Scan for the cell matching the given text and deliver its [X, Y] coordinate at center. 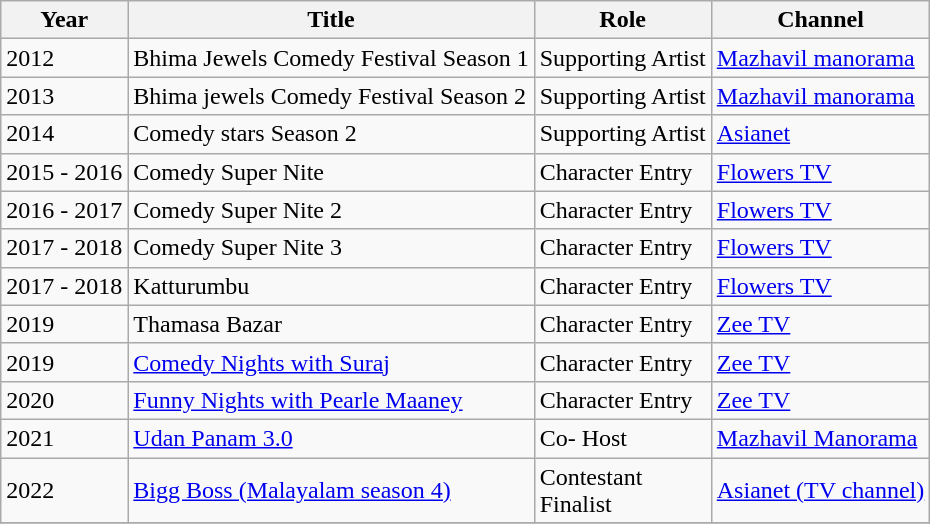
Comedy stars Season 2 [331, 134]
Katturumbu [331, 286]
Channel [820, 20]
Funny Nights with Pearle Maaney [331, 400]
Bhima Jewels Comedy Festival Season 1 [331, 58]
Udan Panam 3.0 [331, 438]
Title [331, 20]
Role [622, 20]
Comedy Super Nite [331, 172]
Thamasa Bazar [331, 324]
Bigg Boss (Malayalam season 4) [331, 490]
Mazhavil Manorama [820, 438]
2013 [64, 96]
2022 [64, 490]
2012 [64, 58]
Year [64, 20]
2021 [64, 438]
Comedy Super Nite 3 [331, 248]
Co- Host [622, 438]
Asianet (TV channel) [820, 490]
2015 - 2016 [64, 172]
Comedy Nights with Suraj [331, 362]
Bhima jewels Comedy Festival Season 2 [331, 96]
Asianet [820, 134]
Comedy Super Nite 2 [331, 210]
2014 [64, 134]
ContestantFinalist [622, 490]
2016 - 2017 [64, 210]
2020 [64, 400]
